Identify which cell holds the provided text, then report its (X, Y) central coordinate. 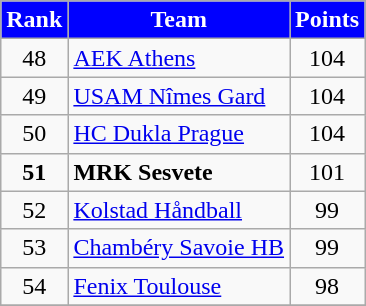
50 (34, 134)
HC Dukla Prague (179, 134)
52 (34, 210)
Points (328, 20)
53 (34, 248)
USAM Nîmes Gard (179, 96)
54 (34, 286)
Chambéry Savoie HB (179, 248)
Fenix Toulouse (179, 286)
101 (328, 172)
51 (34, 172)
48 (34, 58)
Rank (34, 20)
MRK Sesvete (179, 172)
AEK Athens (179, 58)
98 (328, 286)
Kolstad Håndball (179, 210)
49 (34, 96)
Team (179, 20)
